Locate the cell with the specified text and output its [X, Y] center coordinate. 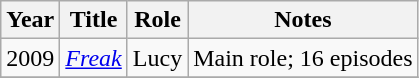
Freak [94, 58]
Notes [303, 20]
Main role; 16 episodes [303, 58]
Title [94, 20]
2009 [30, 58]
Year [30, 20]
Role [157, 20]
Lucy [157, 58]
